Provide the (X, Y) coordinate of the cell's center where the given text is located.  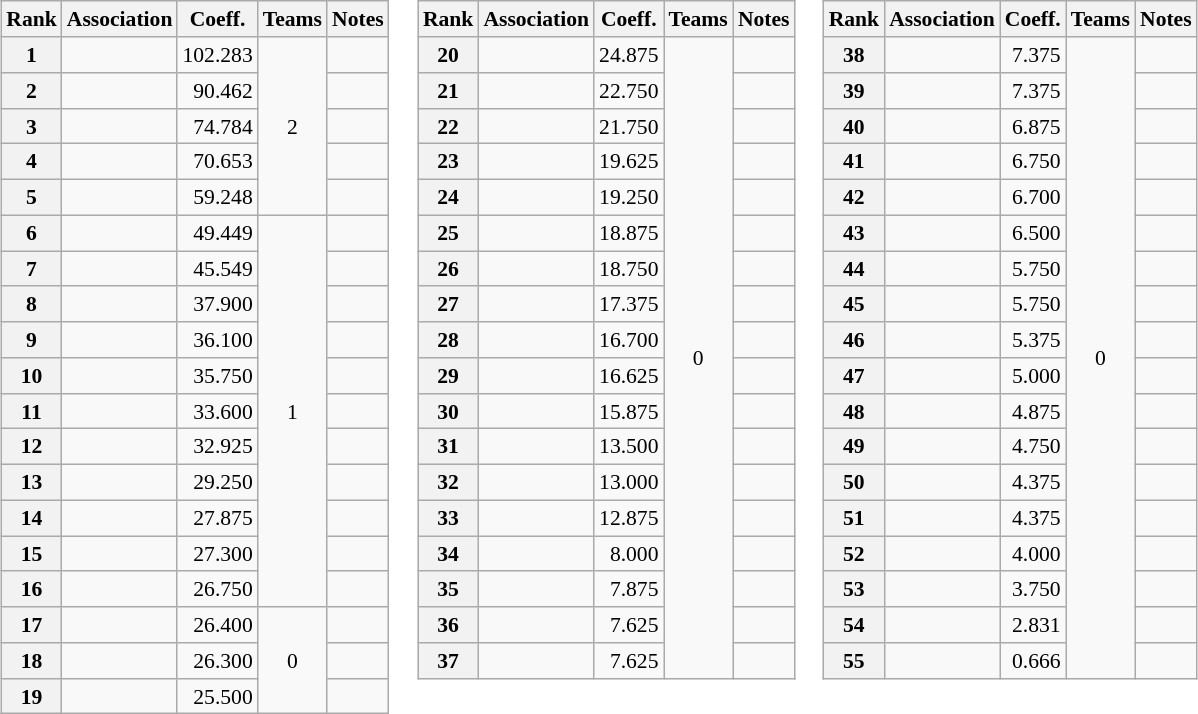
19 (32, 696)
24.875 (628, 55)
27 (448, 304)
23 (448, 162)
19.250 (628, 197)
49.449 (217, 233)
31 (448, 447)
5 (32, 197)
13.500 (628, 447)
47 (854, 376)
35 (448, 589)
37.900 (217, 304)
5.375 (1033, 340)
16.625 (628, 376)
34 (448, 554)
32 (448, 482)
6.875 (1033, 126)
32.925 (217, 447)
4 (32, 162)
26.750 (217, 589)
26.300 (217, 661)
29.250 (217, 482)
7 (32, 269)
39 (854, 91)
55 (854, 661)
36.100 (217, 340)
49 (854, 447)
11 (32, 411)
25.500 (217, 696)
6 (32, 233)
0.666 (1033, 661)
43 (854, 233)
15.875 (628, 411)
17 (32, 625)
59.248 (217, 197)
28 (448, 340)
25 (448, 233)
8.000 (628, 554)
30 (448, 411)
21.750 (628, 126)
44 (854, 269)
53 (854, 589)
21 (448, 91)
90.462 (217, 91)
26 (448, 269)
24 (448, 197)
6.750 (1033, 162)
70.653 (217, 162)
6.700 (1033, 197)
52 (854, 554)
48 (854, 411)
4.875 (1033, 411)
40 (854, 126)
42 (854, 197)
36 (448, 625)
18 (32, 661)
50 (854, 482)
13.000 (628, 482)
22.750 (628, 91)
5.000 (1033, 376)
3.750 (1033, 589)
18.750 (628, 269)
41 (854, 162)
6.500 (1033, 233)
10 (32, 376)
14 (32, 518)
12 (32, 447)
35.750 (217, 376)
33 (448, 518)
46 (854, 340)
33.600 (217, 411)
27.300 (217, 554)
38 (854, 55)
4.000 (1033, 554)
16.700 (628, 340)
18.875 (628, 233)
15 (32, 554)
22 (448, 126)
102.283 (217, 55)
74.784 (217, 126)
13 (32, 482)
26.400 (217, 625)
20 (448, 55)
7.875 (628, 589)
19.625 (628, 162)
4.750 (1033, 447)
9 (32, 340)
45 (854, 304)
2.831 (1033, 625)
45.549 (217, 269)
8 (32, 304)
37 (448, 661)
51 (854, 518)
27.875 (217, 518)
16 (32, 589)
17.375 (628, 304)
3 (32, 126)
54 (854, 625)
29 (448, 376)
12.875 (628, 518)
